From the cell containing the given text, extract its center point as [X, Y] coordinate. 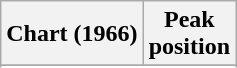
Peakposition [189, 34]
Chart (1966) [72, 34]
